Locate the cell with the specified text and output its (x, y) center coordinate. 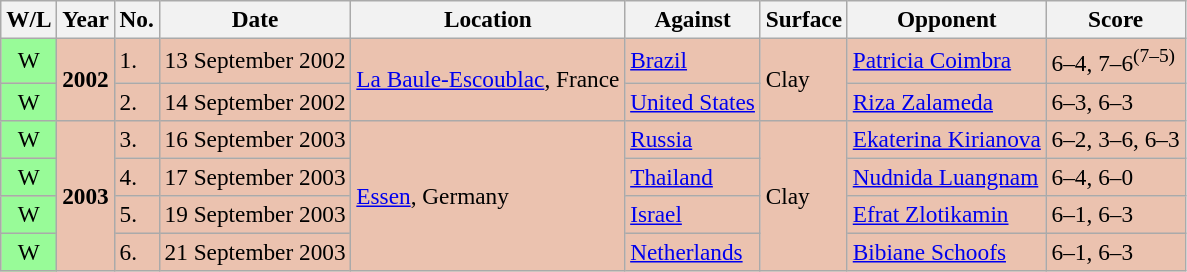
W/L (29, 19)
13 September 2002 (255, 60)
Essen, Germany (488, 196)
6–3, 6–3 (1116, 101)
Opponent (946, 19)
1. (136, 60)
Ekaterina Kirianova (946, 139)
2. (136, 101)
Bibiane Schoofs (946, 252)
14 September 2002 (255, 101)
16 September 2003 (255, 139)
Score (1116, 19)
21 September 2003 (255, 252)
6–4, 7–6(7–5) (1116, 60)
Nudnida Luangnam (946, 177)
Netherlands (693, 252)
Russia (693, 139)
6–2, 3–6, 6–3 (1116, 139)
United States (693, 101)
Israel (693, 214)
4. (136, 177)
Efrat Zlotikamin (946, 214)
Thailand (693, 177)
La Baule-Escoublac, France (488, 79)
Brazil (693, 60)
5. (136, 214)
Date (255, 19)
Patricia Coimbra (946, 60)
Location (488, 19)
2002 (86, 79)
6–4, 6–0 (1116, 177)
No. (136, 19)
Riza Zalameda (946, 101)
Against (693, 19)
3. (136, 139)
Year (86, 19)
6. (136, 252)
19 September 2003 (255, 214)
Surface (804, 19)
17 September 2003 (255, 177)
2003 (86, 196)
